Determine the [X, Y] coordinate at the center of the cell enclosing the given text.  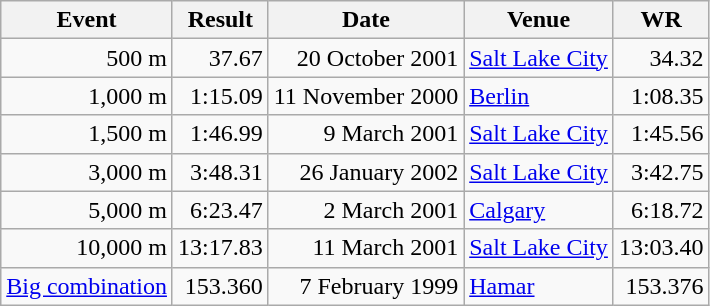
34.32 [661, 58]
1:15.09 [220, 96]
26 January 2002 [366, 172]
Result [220, 20]
20 October 2001 [366, 58]
6:23.47 [220, 210]
Hamar [539, 286]
37.67 [220, 58]
1:46.99 [220, 134]
5,000 m [87, 210]
WR [661, 20]
7 February 1999 [366, 286]
9 March 2001 [366, 134]
3:48.31 [220, 172]
153.360 [220, 286]
2 March 2001 [366, 210]
13:17.83 [220, 248]
13:03.40 [661, 248]
Big combination [87, 286]
1,000 m [87, 96]
3,000 m [87, 172]
11 November 2000 [366, 96]
10,000 m [87, 248]
Calgary [539, 210]
Venue [539, 20]
1,500 m [87, 134]
1:45.56 [661, 134]
Date [366, 20]
Event [87, 20]
Berlin [539, 96]
6:18.72 [661, 210]
153.376 [661, 286]
1:08.35 [661, 96]
11 March 2001 [366, 248]
500 m [87, 58]
3:42.75 [661, 172]
